Detect which cell encompasses the target text, then output its (x, y) center coordinate. 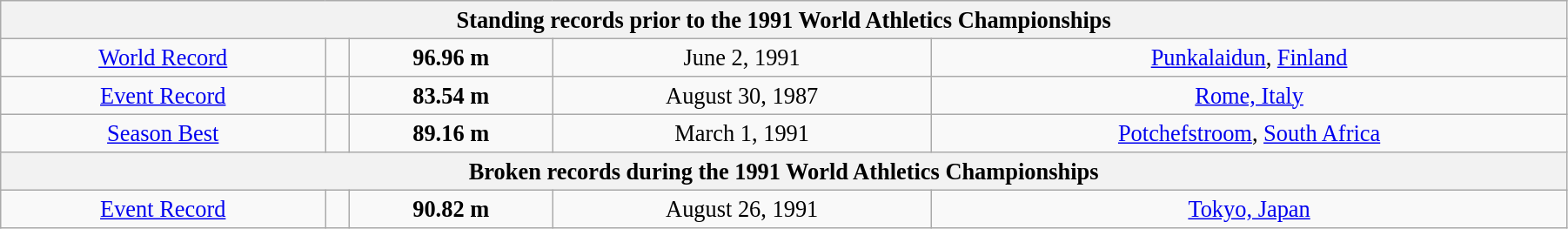
August 26, 1991 (742, 209)
Tokyo, Japan (1250, 209)
Rome, Italy (1250, 95)
Standing records prior to the 1991 World Athletics Championships (784, 19)
83.54 m (451, 95)
March 1, 1991 (742, 133)
Punkalaidun, Finland (1250, 57)
89.16 m (451, 133)
96.96 m (451, 57)
August 30, 1987 (742, 95)
Season Best (164, 133)
Broken records during the 1991 World Athletics Championships (784, 172)
World Record (164, 57)
June 2, 1991 (742, 57)
90.82 m (451, 209)
Potchefstroom, South Africa (1250, 133)
